Return the [x, y] coordinate for the center point of the cell that contains the specified text.  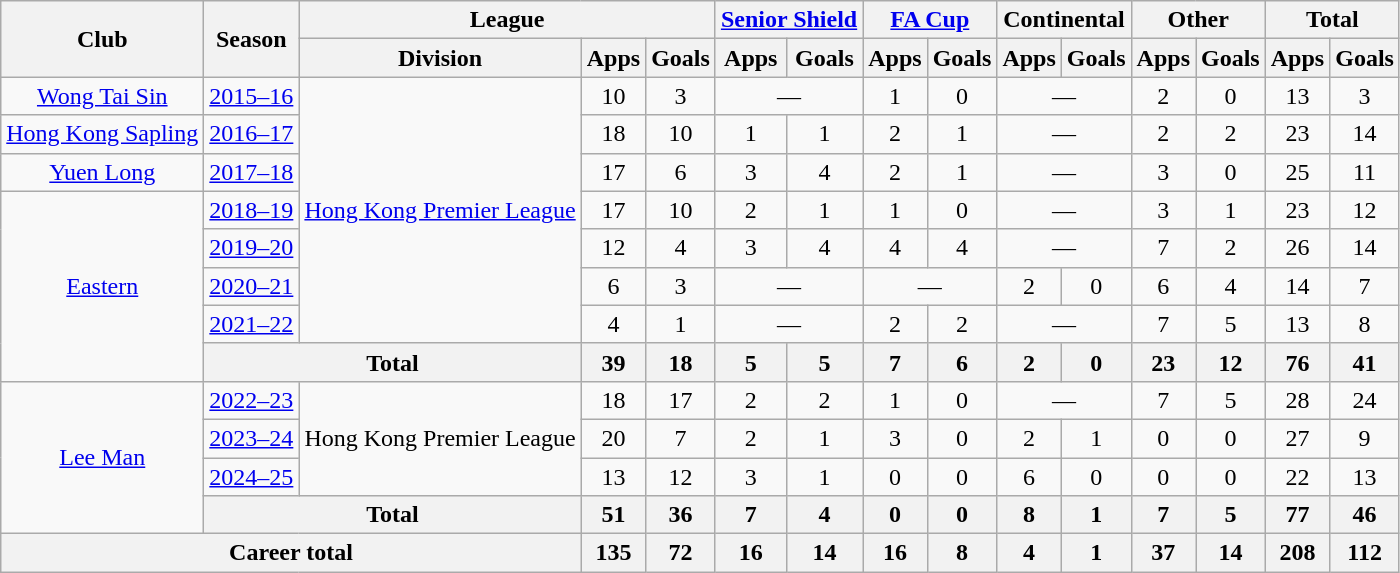
2015–16 [252, 96]
2023–24 [252, 438]
25 [1297, 172]
28 [1297, 400]
2019–20 [252, 248]
2017–18 [252, 172]
27 [1297, 438]
Continental [1064, 20]
2016–17 [252, 134]
2024–25 [252, 477]
26 [1297, 248]
20 [613, 438]
22 [1297, 477]
2021–22 [252, 324]
2022–23 [252, 400]
51 [613, 515]
Yuen Long [102, 172]
208 [1297, 553]
Career total [291, 553]
72 [681, 553]
11 [1365, 172]
Division [440, 58]
77 [1297, 515]
Other [1198, 20]
76 [1297, 362]
112 [1365, 553]
Wong Tai Sin [102, 96]
9 [1365, 438]
FA Cup [930, 20]
Club [102, 39]
Season [252, 39]
Eastern [102, 286]
League [508, 20]
39 [613, 362]
41 [1365, 362]
Hong Kong Sapling [102, 134]
46 [1365, 515]
Lee Man [102, 457]
Senior Shield [788, 20]
2020–21 [252, 286]
135 [613, 553]
37 [1163, 553]
2018–19 [252, 210]
36 [681, 515]
24 [1365, 400]
